Extract the (x, y) coordinate from the center of the cell holding the provided text.  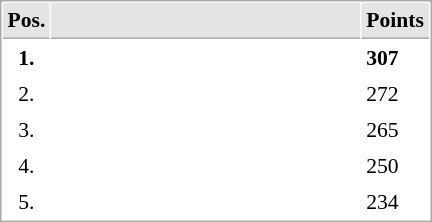
234 (396, 201)
250 (396, 165)
272 (396, 93)
265 (396, 129)
2. (26, 93)
1. (26, 57)
307 (396, 57)
4. (26, 165)
Points (396, 21)
Pos. (26, 21)
3. (26, 129)
5. (26, 201)
